Scan for the cell matching the given text and deliver its (x, y) coordinate at center. 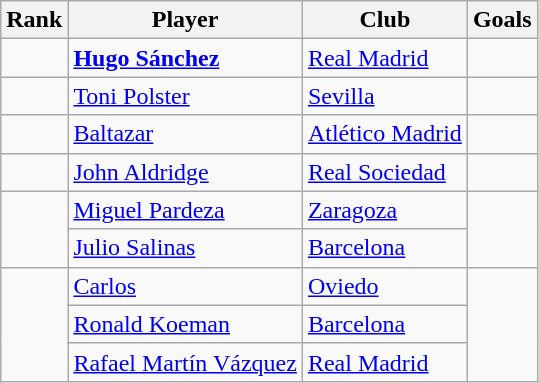
Carlos (186, 286)
Miguel Pardeza (186, 210)
Hugo Sánchez (186, 58)
Real Sociedad (384, 172)
Oviedo (384, 286)
Goals (502, 20)
Rafael Martín Vázquez (186, 362)
Sevilla (384, 96)
Julio Salinas (186, 248)
Toni Polster (186, 96)
Zaragoza (384, 210)
Ronald Koeman (186, 324)
Player (186, 20)
John Aldridge (186, 172)
Baltazar (186, 134)
Club (384, 20)
Atlético Madrid (384, 134)
Rank (34, 20)
